Pinpoint the cell where the given text exists, returning its [X, Y] midpoint coordinate. 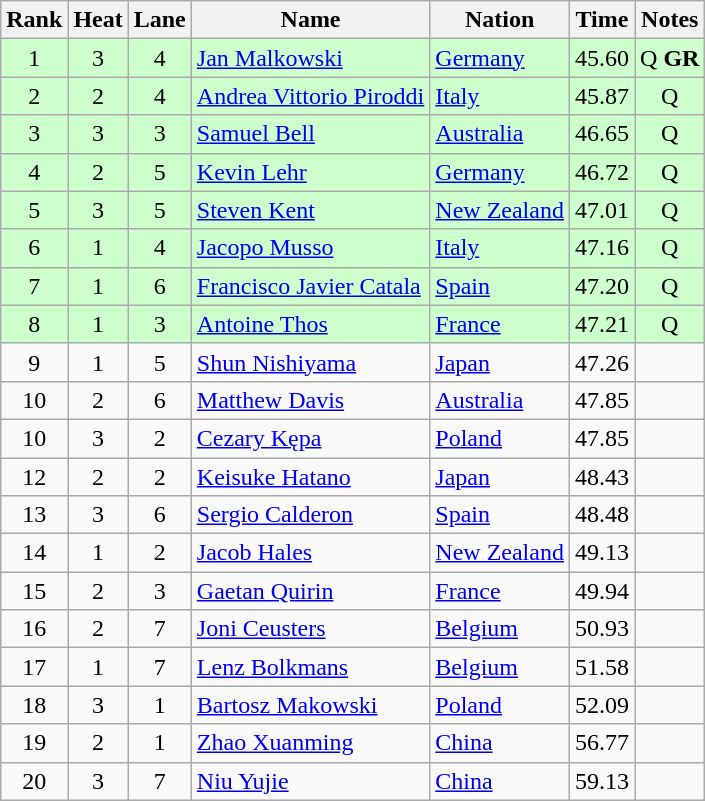
Lenz Bolkmans [310, 667]
16 [34, 629]
Bartosz Makowski [310, 705]
48.43 [602, 477]
Sergio Calderon [310, 515]
51.58 [602, 667]
45.60 [602, 58]
Steven Kent [310, 210]
Andrea Vittorio Piroddi [310, 96]
Name [310, 20]
18 [34, 705]
49.94 [602, 591]
Rank [34, 20]
47.16 [602, 248]
14 [34, 553]
47.01 [602, 210]
Samuel Bell [310, 134]
Q GR [670, 58]
Antoine Thos [310, 324]
9 [34, 362]
46.65 [602, 134]
20 [34, 781]
Jacob Hales [310, 553]
Heat [98, 20]
Notes [670, 20]
19 [34, 743]
50.93 [602, 629]
8 [34, 324]
Jacopo Musso [310, 248]
56.77 [602, 743]
Niu Yujie [310, 781]
Jan Malkowski [310, 58]
Matthew Davis [310, 400]
Zhao Xuanming [310, 743]
17 [34, 667]
Nation [500, 20]
Keisuke Hatano [310, 477]
Lane [160, 20]
13 [34, 515]
48.48 [602, 515]
Shun Nishiyama [310, 362]
Cezary Kępa [310, 438]
59.13 [602, 781]
47.20 [602, 286]
Francisco Javier Catala [310, 286]
52.09 [602, 705]
45.87 [602, 96]
12 [34, 477]
47.26 [602, 362]
Kevin Lehr [310, 172]
49.13 [602, 553]
15 [34, 591]
46.72 [602, 172]
47.21 [602, 324]
Time [602, 20]
Joni Ceusters [310, 629]
Gaetan Quirin [310, 591]
